Locate the cell with the specified text and output its (X, Y) center coordinate. 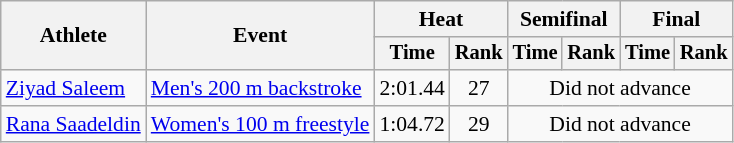
Semifinal (564, 19)
Women's 100 m freestyle (260, 124)
Athlete (74, 36)
29 (479, 124)
1:04.72 (412, 124)
Ziyad Saleem (74, 88)
2:01.44 (412, 88)
Heat (440, 19)
Men's 200 m backstroke (260, 88)
Rana Saadeldin (74, 124)
Final (676, 19)
Event (260, 36)
27 (479, 88)
